Find where the given text appears and provide that cell's center as [x, y] coordinate. 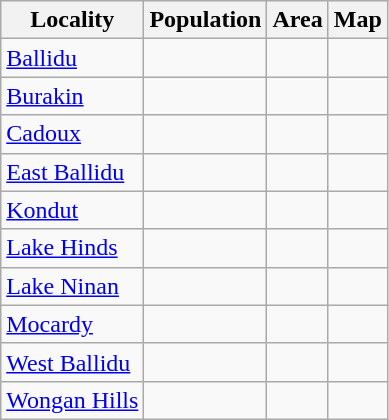
East Ballidu [72, 172]
Map [358, 20]
Burakin [72, 96]
West Ballidu [72, 362]
Lake Ninan [72, 286]
Wongan Hills [72, 400]
Ballidu [72, 58]
Cadoux [72, 134]
Lake Hinds [72, 248]
Mocardy [72, 324]
Area [298, 20]
Locality [72, 20]
Population [206, 20]
Kondut [72, 210]
